Provide the [X, Y] coordinate of the cell's center where the given text is located.  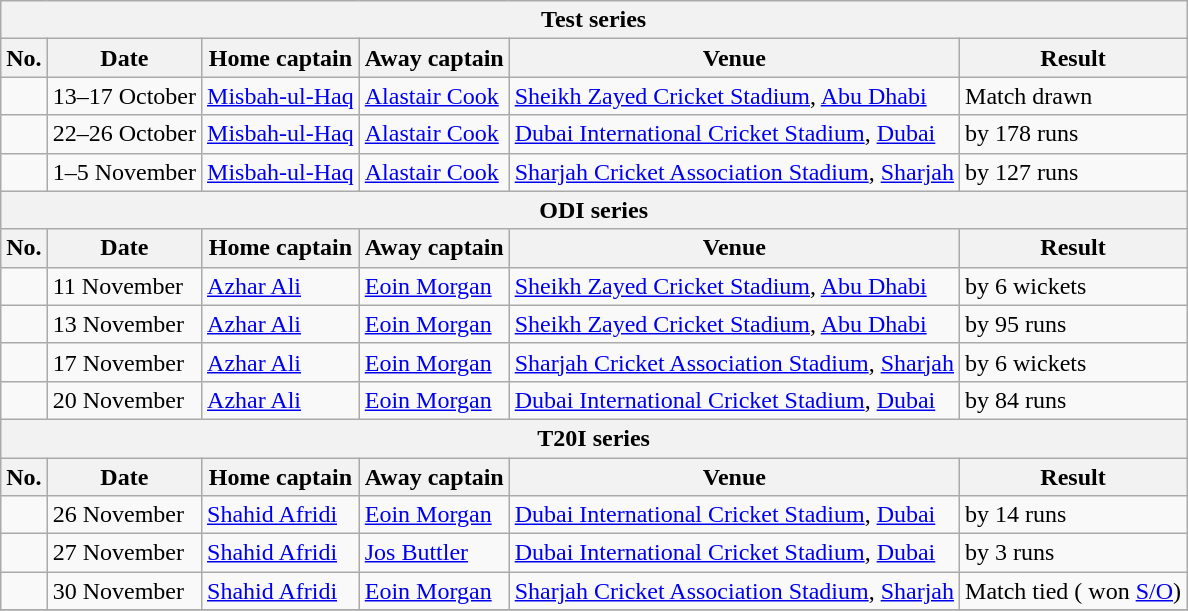
1–5 November [124, 172]
by 178 runs [1074, 134]
Match drawn [1074, 96]
11 November [124, 286]
13 November [124, 324]
27 November [124, 553]
30 November [124, 591]
20 November [124, 400]
by 14 runs [1074, 515]
T20I series [594, 438]
Match tied ( won S/O) [1074, 591]
13–17 October [124, 96]
26 November [124, 515]
by 3 runs [1074, 553]
Jos Buttler [434, 553]
by 84 runs [1074, 400]
by 127 runs [1074, 172]
Test series [594, 20]
22–26 October [124, 134]
by 95 runs [1074, 324]
ODI series [594, 210]
17 November [124, 362]
